Search for the cell housing the specified text and yield its (X, Y) center coordinate. 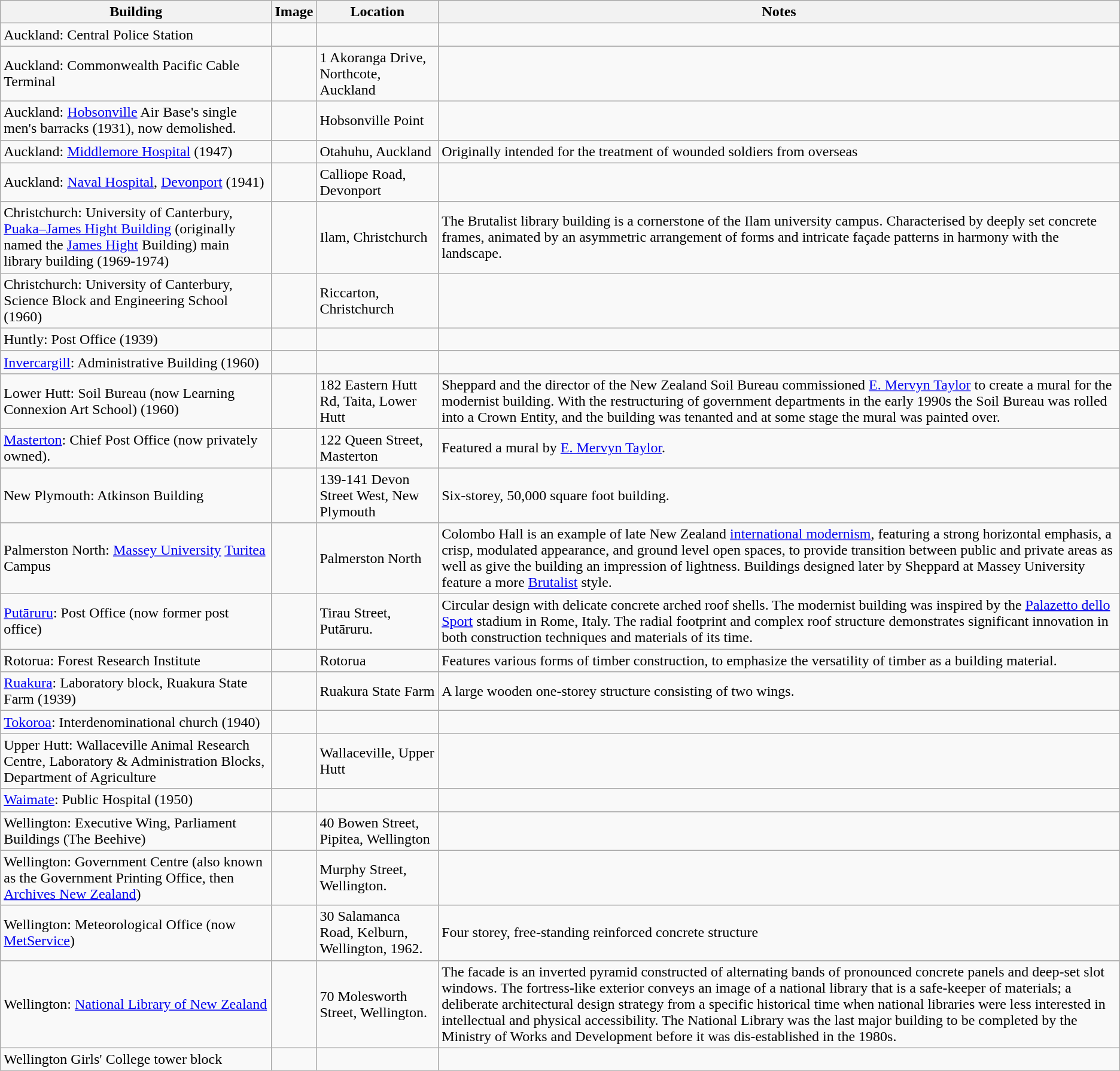
70 Molesworth Street, Wellington. (378, 1004)
Features various forms of timber construction, to emphasize the versatility of timber as a building material. (779, 661)
Wellington: Meteorological Office (now MetService) (136, 933)
Building (136, 12)
Tokoroa: Interdenominational church (1940) (136, 722)
Wellington Girls' College tower block (136, 1059)
Six-storey, 50,000 square foot building. (779, 495)
Wellington: Government Centre (also known as the Government Printing Office, then Archives New Zealand) (136, 878)
Ruakura State Farm (378, 692)
A large wooden one-storey structure consisting of two wings. (779, 692)
Palmerston North (378, 559)
Hobsonville Point (378, 121)
Auckland: Naval Hospital, Devonport (1941) (136, 182)
Notes (779, 12)
Auckland: Central Police Station (136, 35)
122 Queen Street, Masterton (378, 448)
Masterton: Chief Post Office (now privately owned). (136, 448)
Waimate: Public Hospital (1950) (136, 800)
139-141 Devon Street West, New Plymouth (378, 495)
30 Salamanca Road, Kelburn, Wellington, 1962. (378, 933)
Location (378, 12)
Riccarton, Christchurch (378, 300)
Wellington: Executive Wing, Parliament Buildings (The Beehive) (136, 830)
Invercargill: Administrative Building (1960) (136, 362)
Image (294, 12)
182 Eastern Hutt Rd, Taita, Lower Hutt (378, 401)
Featured a mural by E. Mervyn Taylor. (779, 448)
Calliope Road, Devonport (378, 182)
Auckland: Commonwealth Pacific Cable Terminal (136, 74)
1 Akoranga Drive, Northcote, Auckland (378, 74)
Huntly: Post Office (1939) (136, 339)
Putāruru: Post Office (now former post office) (136, 622)
Lower Hutt: Soil Bureau (now Learning Connexion Art School) (1960) (136, 401)
40 Bowen Street, Pipitea, Wellington (378, 830)
Murphy Street, Wellington. (378, 878)
Ilam, Christchurch (378, 237)
Christchurch: University of Canterbury, Puaka–James Hight Building (originally named the James Hight Building) main library building (1969-1974) (136, 237)
Wellington: National Library of New Zealand (136, 1004)
Originally intended for the treatment of wounded soldiers from overseas (779, 151)
New Plymouth: Atkinson Building (136, 495)
Four storey, free-standing reinforced concrete structure (779, 933)
Tirau Street, Putāruru. (378, 622)
Christchurch: University of Canterbury, Science Block and Engineering School (1960) (136, 300)
Otahuhu, Auckland (378, 151)
Rotorua: Forest Research Institute (136, 661)
Auckland: Middlemore Hospital (1947) (136, 151)
Auckland: Hobsonville Air Base's single men's barracks (1931), now demolished. (136, 121)
Wallaceville, Upper Hutt (378, 761)
Rotorua (378, 661)
Upper Hutt: Wallaceville Animal Research Centre, Laboratory & Administration Blocks, Department of Agriculture (136, 761)
Palmerston North: Massey University Turitea Campus (136, 559)
Ruakura: Laboratory block, Ruakura State Farm (1939) (136, 692)
